Determine the (x, y) coordinate at the center of the cell enclosing the given text.  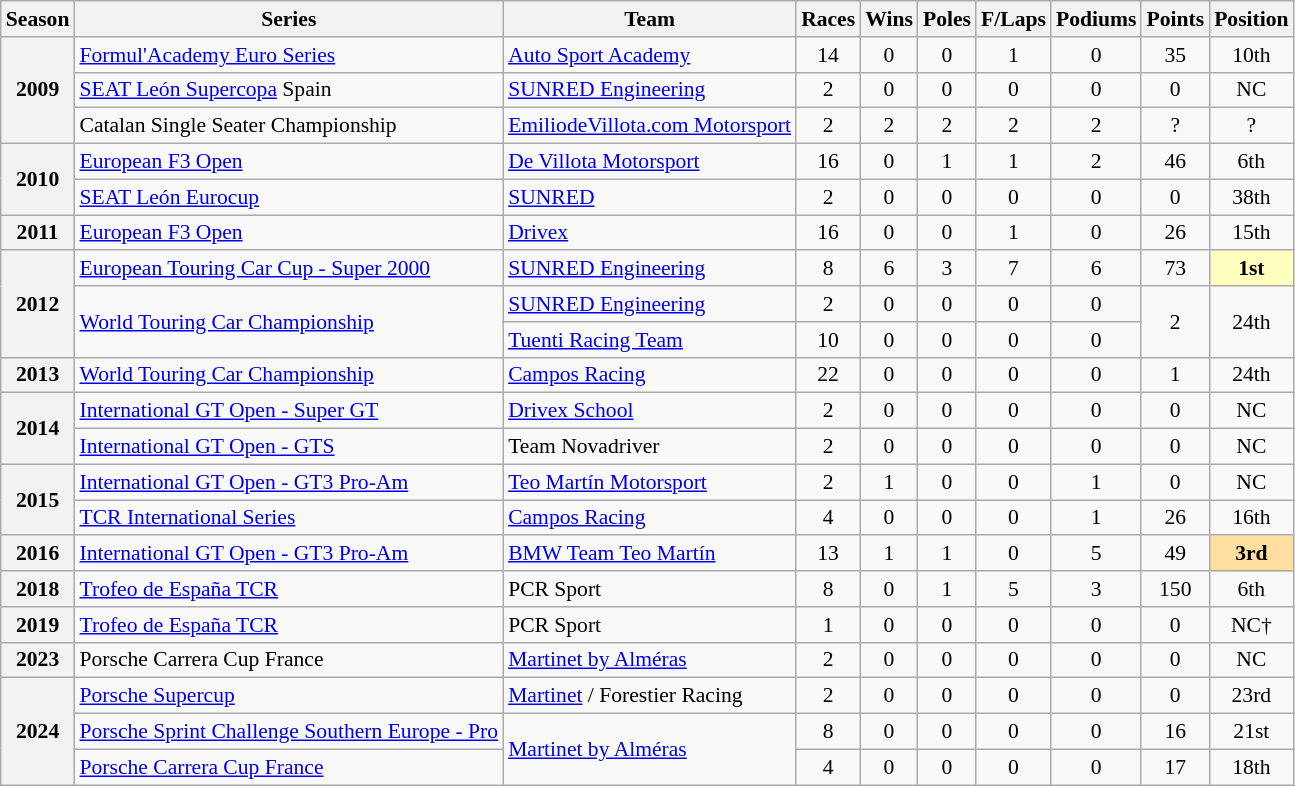
10th (1251, 55)
22 (828, 375)
2013 (38, 375)
23rd (1251, 696)
3rd (1251, 554)
18th (1251, 767)
2015 (38, 500)
Team (650, 19)
2019 (38, 625)
Team Novadriver (650, 447)
Porsche Sprint Challenge Southern Europe - Pro (288, 732)
De Villota Motorsport (650, 162)
1st (1251, 269)
Martinet / Forestier Racing (650, 696)
Catalan Single Seater Championship (288, 126)
SUNRED (650, 197)
13 (828, 554)
European Touring Car Cup - Super 2000 (288, 269)
BMW Team Teo Martín (650, 554)
2009 (38, 90)
Wins (889, 19)
International GT Open - Super GT (288, 411)
Poles (947, 19)
EmiliodeVillota.com Motorsport (650, 126)
10 (828, 340)
2016 (38, 554)
2024 (38, 732)
NC† (1251, 625)
Series (288, 19)
7 (1014, 269)
17 (1175, 767)
Drivex School (650, 411)
TCR International Series (288, 518)
14 (828, 55)
38th (1251, 197)
2010 (38, 180)
Drivex (650, 233)
35 (1175, 55)
Porsche Supercup (288, 696)
2023 (38, 660)
SEAT León Supercopa Spain (288, 90)
15th (1251, 233)
Formul'Academy Euro Series (288, 55)
SEAT León Eurocup (288, 197)
46 (1175, 162)
Season (38, 19)
21st (1251, 732)
49 (1175, 554)
F/Laps (1014, 19)
2011 (38, 233)
150 (1175, 589)
2014 (38, 428)
Auto Sport Academy (650, 55)
Teo Martín Motorsport (650, 482)
2012 (38, 304)
Podiums (1096, 19)
Points (1175, 19)
International GT Open - GTS (288, 447)
73 (1175, 269)
16th (1251, 518)
Position (1251, 19)
Tuenti Racing Team (650, 340)
Races (828, 19)
2018 (38, 589)
